Return [X, Y] of the center of cell containing provided text 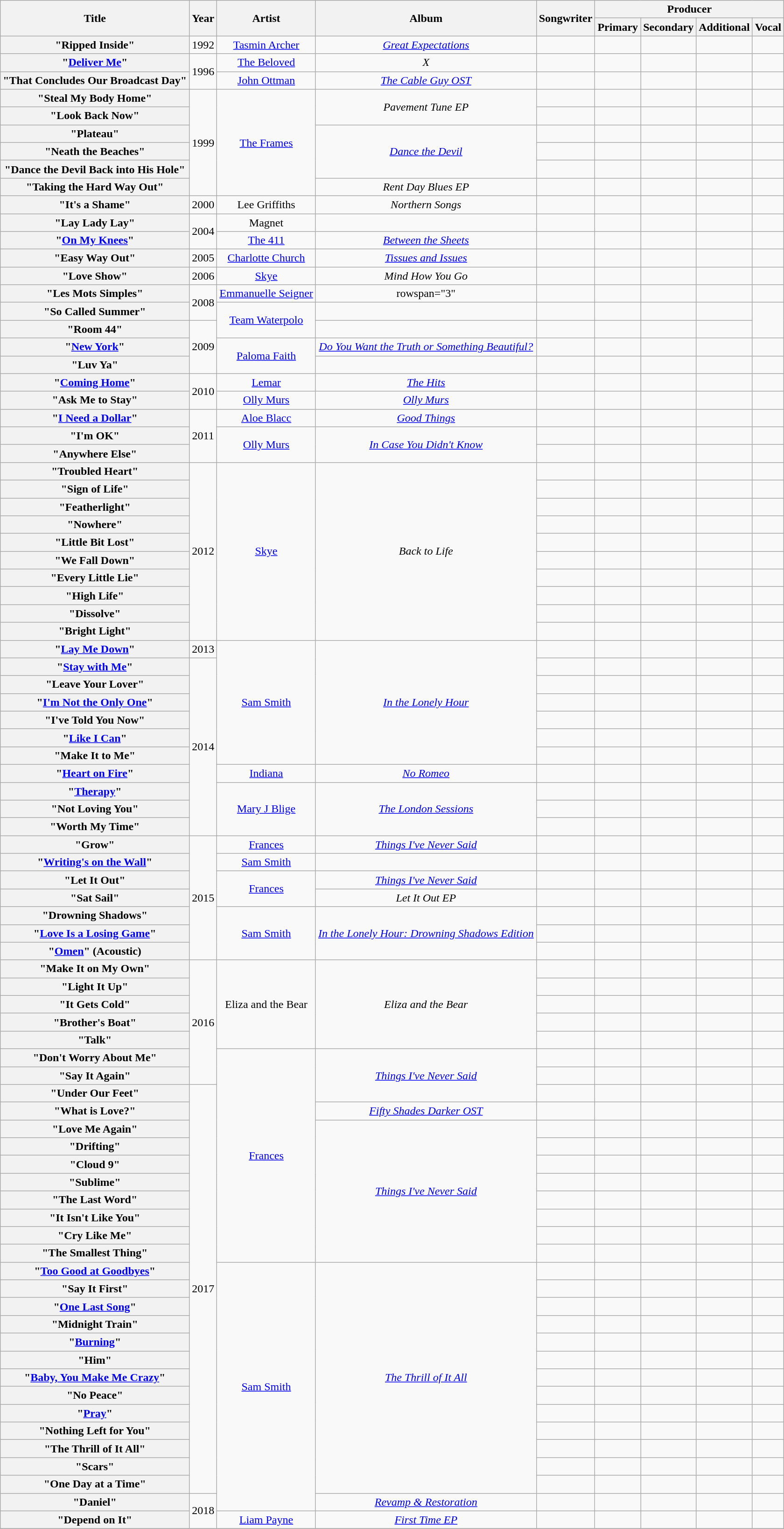
The London Sessions [426, 809]
"Therapy" [95, 791]
Mind How You Go [426, 276]
"Midnight Train" [95, 1324]
"Stay with Me" [95, 667]
"Pray" [95, 1413]
"The Thrill of It All" [95, 1449]
In the Lonely Hour: Drowning Shadows Edition [426, 933]
"Burning" [95, 1342]
"Every Little Lie" [95, 578]
John Ottman [266, 80]
"Make It on My Own" [95, 969]
Team Waterpolo [266, 320]
"The Last Word" [95, 1200]
Year [203, 18]
"Scars" [95, 1466]
2009 [203, 347]
"Neath the Beaches" [95, 151]
"Les Mots Simples" [95, 294]
X [426, 63]
"Steal My Body Home" [95, 98]
2013 [203, 649]
In Case You Didn't Know [426, 444]
"Daniel" [95, 1502]
Primary [618, 27]
"Worth My Time" [95, 827]
Revamp & Restoration [426, 1502]
"Writing's on the Wall" [95, 862]
2010 [203, 391]
Lemar [266, 382]
Paloma Faith [266, 356]
"Under Our Feet" [95, 1093]
"Love Show" [95, 276]
Liam Payne [266, 1520]
"Let It Out" [95, 880]
"New York" [95, 347]
2004 [203, 232]
"Brother's Boat" [95, 1022]
Back to Life [426, 551]
"Say It First" [95, 1289]
2000 [203, 204]
"I've Told You Now" [95, 720]
rowspan="3" [426, 294]
"Make It to Me" [95, 755]
"On My Knees" [95, 240]
"It's a Shame" [95, 204]
2011 [203, 436]
"We Fall Down" [95, 560]
"I'm Not the Only One" [95, 702]
2006 [203, 276]
2014 [203, 747]
"I Need a Dollar" [95, 418]
"Heart on Fire" [95, 773]
"Leave Your Lover" [95, 684]
"I'm OK" [95, 436]
"Depend on It" [95, 1520]
Fifty Shades Darker OST [426, 1111]
"Luv Ya" [95, 365]
No Romeo [426, 773]
The Frames [266, 142]
"Plateau" [95, 134]
The Thrill of It All [426, 1377]
"Light It Up" [95, 986]
"Nothing Left for You" [95, 1431]
Rent Day Blues EP [426, 187]
Northern Songs [426, 204]
"Little Bit Lost" [95, 543]
"Deliver Me" [95, 63]
"Say It Again" [95, 1075]
First Time EP [426, 1520]
"Look Back Now" [95, 116]
2012 [203, 551]
2016 [203, 1022]
"Him" [95, 1360]
Let It Out EP [426, 898]
"Lay Me Down" [95, 649]
"Baby, You Make Me Crazy" [95, 1378]
Producer [690, 9]
1992 [203, 45]
"Anywhere Else" [95, 453]
Aloe Blacc [266, 418]
"Room 44" [95, 329]
The Hits [426, 382]
Charlotte Church [266, 258]
"One Last Song" [95, 1306]
"Talk" [95, 1040]
"Nowhere" [95, 525]
Additional [724, 27]
Tissues and Issues [426, 258]
Emmanuelle Seigner [266, 294]
1999 [203, 142]
"It Gets Cold" [95, 1004]
"Like I Can" [95, 738]
"Sat Sail" [95, 898]
The 411 [266, 240]
In the Lonely Hour [426, 702]
"Dance the Devil Back into His Hole" [95, 169]
"Cry Like Me" [95, 1235]
"Troubled Heart" [95, 471]
2017 [203, 1289]
"Not Loving You" [95, 809]
Tasmin Archer [266, 45]
The Beloved [266, 63]
"Sign of Life" [95, 489]
Title [95, 18]
Do You Want the Truth or Something Beautiful? [426, 347]
Mary J Blige [266, 809]
"What is Love?" [95, 1111]
"Easy Way Out" [95, 258]
"That Concludes Our Broadcast Day" [95, 80]
Pavement Tune EP [426, 107]
Album [426, 18]
"Omen" (Acoustic) [95, 951]
2008 [203, 303]
Artist [266, 18]
2005 [203, 258]
"Dissolve" [95, 613]
Good Things [426, 418]
Secondary [668, 27]
"Grow" [95, 845]
"Ask Me to Stay" [95, 400]
"One Day at a Time" [95, 1484]
"Love Is a Losing Game" [95, 933]
Between the Sheets [426, 240]
"High Life" [95, 596]
Great Expectations [426, 45]
"Don't Worry About Me" [95, 1057]
Songwriter [566, 18]
"Drowning Shadows" [95, 916]
"No Peace" [95, 1395]
"Cloud 9" [95, 1164]
"It Isn't Like You" [95, 1218]
The Cable Guy OST [426, 80]
1996 [203, 71]
2018 [203, 1511]
"Ripped Inside" [95, 45]
Indiana [266, 773]
"Drifting" [95, 1147]
"Bright Light" [95, 631]
Dance the Devil [426, 151]
"Love Me Again" [95, 1129]
"Sublime" [95, 1182]
"Too Good at Goodbyes" [95, 1271]
"The Smallest Thing" [95, 1253]
"Coming Home" [95, 382]
"Taking the Hard Way Out" [95, 187]
2015 [203, 898]
Lee Griffiths [266, 204]
Magnet [266, 223]
Vocal [768, 27]
"So Called Summer" [95, 311]
"Featherlight" [95, 507]
"Lay Lady Lay" [95, 223]
